Identify which cell holds the provided text, then report its (X, Y) central coordinate. 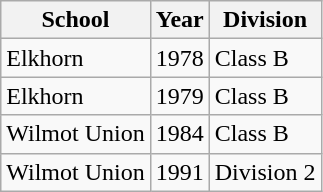
Division 2 (265, 172)
School (76, 20)
1991 (180, 172)
1979 (180, 96)
Division (265, 20)
Year (180, 20)
1984 (180, 134)
1978 (180, 58)
